From the cell containing the given text, extract its center point as [x, y] coordinate. 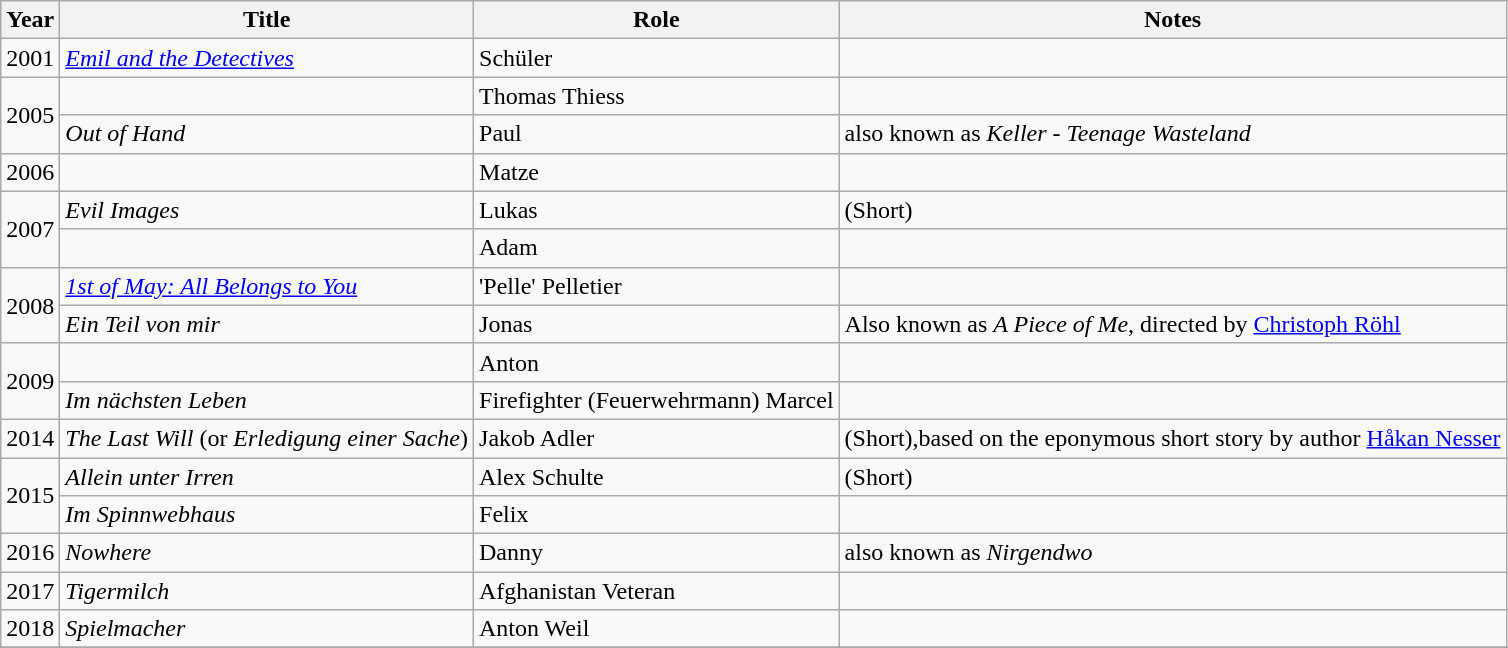
Alex Schulte [657, 477]
'Pelle' Pelletier [657, 286]
Im nächsten Leben [267, 400]
2008 [30, 305]
2015 [30, 496]
(Short),based on the eponymous short story by author Håkan Nesser [1172, 438]
Anton Weil [657, 629]
Jakob Adler [657, 438]
Schüler [657, 58]
Out of Hand [267, 134]
Jonas [657, 324]
Paul [657, 134]
also known as Keller - Teenage Wasteland [1172, 134]
Afghanistan Veteran [657, 591]
2005 [30, 115]
2017 [30, 591]
1st of May: All Belongs to You [267, 286]
Evil Images [267, 210]
2016 [30, 553]
The Last Will (or Erledigung einer Sache) [267, 438]
2007 [30, 229]
Matze [657, 172]
Notes [1172, 20]
Firefighter (Feuerwehrmann) Marcel [657, 400]
Year [30, 20]
Role [657, 20]
2009 [30, 381]
Title [267, 20]
Also known as A Piece of Me, directed by Christoph Röhl [1172, 324]
Thomas Thiess [657, 96]
Nowhere [267, 553]
Allein unter Irren [267, 477]
also known as Nirgendwo [1172, 553]
Tigermilch [267, 591]
Emil and the Detectives [267, 58]
Ein Teil von mir [267, 324]
Im Spinnwebhaus [267, 515]
2018 [30, 629]
Adam [657, 248]
Spielmacher [267, 629]
Danny [657, 553]
2014 [30, 438]
Anton [657, 362]
Felix [657, 515]
2001 [30, 58]
2006 [30, 172]
Lukas [657, 210]
